Search for the cell housing the specified text and yield its [X, Y] center coordinate. 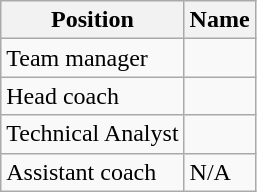
Name [220, 20]
Position [92, 20]
Team manager [92, 58]
N/A [220, 172]
Head coach [92, 96]
Assistant coach [92, 172]
Technical Analyst [92, 134]
